Return [X, Y] of the center of cell containing provided text 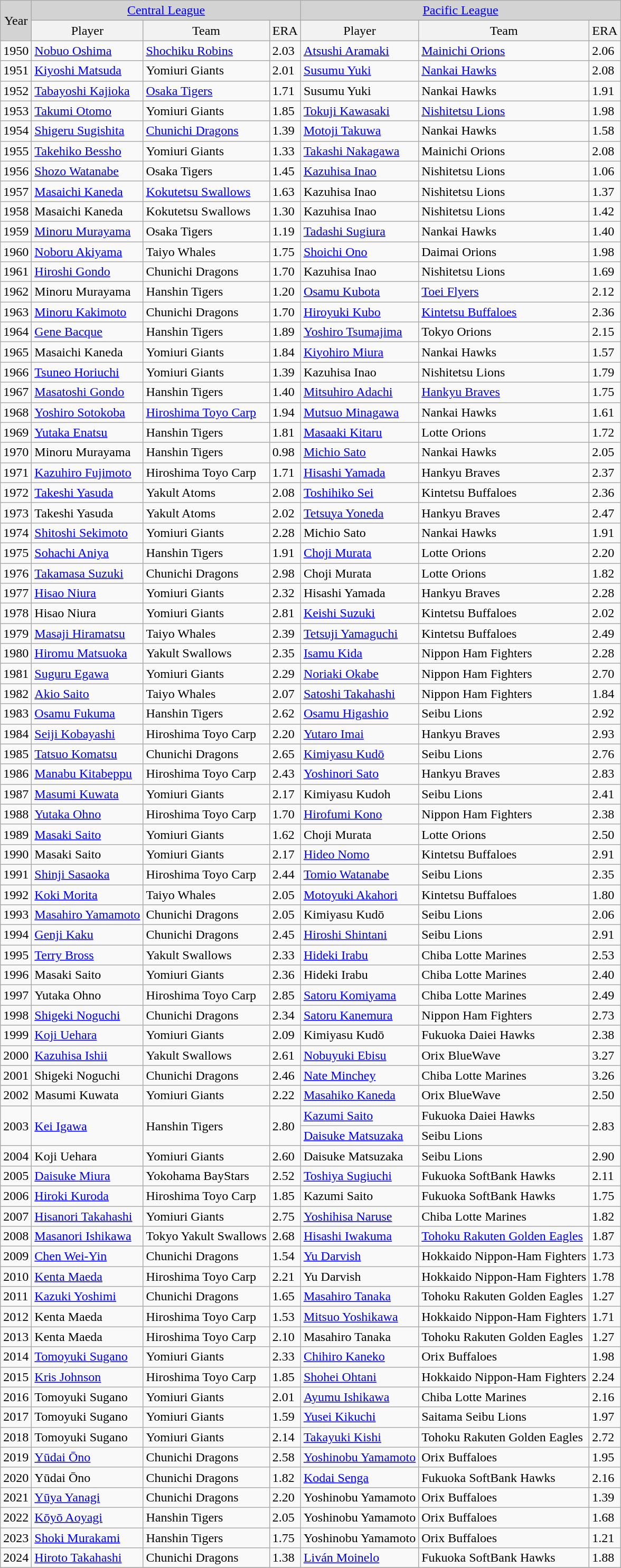
2.32 [285, 593]
1994 [16, 935]
Pacific League [460, 11]
1.89 [285, 332]
1988 [16, 814]
Motoji Takuwa [359, 131]
2.58 [285, 1457]
2.11 [605, 1176]
Kazuhisa Ishii [88, 1055]
Mitsuhiro Adachi [359, 392]
Liván Moinelo [359, 1558]
2006 [16, 1196]
2012 [16, 1317]
2.03 [285, 51]
Minoru Kakimoto [88, 312]
1964 [16, 332]
2020 [16, 1477]
2010 [16, 1277]
Gene Bacque [88, 332]
1.78 [605, 1277]
2.61 [285, 1055]
2.22 [285, 1095]
1958 [16, 211]
1960 [16, 252]
1973 [16, 513]
1.73 [605, 1257]
1.57 [605, 352]
Shitoshi Sekimoto [88, 533]
2.47 [605, 513]
1995 [16, 955]
1993 [16, 915]
Nobuyuki Ebisu [359, 1055]
2022 [16, 1517]
Tokyo Orions [504, 332]
1.72 [605, 432]
Osamu Fukuma [88, 714]
2021 [16, 1497]
1.58 [605, 131]
2.37 [605, 473]
1975 [16, 553]
1991 [16, 874]
Akio Saito [88, 694]
1996 [16, 975]
1.81 [285, 432]
2.40 [605, 975]
Takehiko Bessho [88, 151]
2.75 [285, 1216]
2013 [16, 1337]
Yokohama BayStars [206, 1176]
2.60 [285, 1156]
Isamu Kida [359, 654]
1967 [16, 392]
1977 [16, 593]
2.53 [605, 955]
2.29 [285, 674]
2.73 [605, 1015]
Chen Wei-Yin [88, 1257]
Takashi Nakagawa [359, 151]
Nobuo Oshima [88, 51]
Genji Kaku [88, 935]
Daisuke Miura [88, 1176]
Osamu Higashio [359, 714]
2.45 [285, 935]
Hiromu Matsuoka [88, 654]
1.42 [605, 211]
1968 [16, 412]
1986 [16, 774]
1950 [16, 51]
Manabu Kitabeppu [88, 774]
1.95 [605, 1457]
2.85 [285, 995]
1999 [16, 1035]
Takumi Otomo [88, 111]
1.59 [285, 1417]
2008 [16, 1236]
1969 [16, 432]
1982 [16, 694]
1961 [16, 272]
Koki Morita [88, 895]
Shochiku Robins [206, 51]
1.94 [285, 412]
Osamu Kubota [359, 292]
1.21 [605, 1538]
1.20 [285, 292]
3.26 [605, 1075]
2.68 [285, 1236]
Yutaro Imai [359, 734]
Mutsuo Minagawa [359, 412]
1956 [16, 171]
Yusei Kikuchi [359, 1417]
2.65 [285, 754]
1978 [16, 613]
Toshiya Sugiuchi [359, 1176]
Saitama Seibu Lions [504, 1417]
2000 [16, 1055]
1954 [16, 131]
Satoshi Takahashi [359, 694]
2011 [16, 1297]
1.06 [605, 171]
Kei Igawa [88, 1126]
1976 [16, 573]
Satoru Kanemura [359, 1015]
1.19 [285, 231]
Masanori Ishikawa [88, 1236]
Hideo Nomo [359, 854]
Kiyoshi Matsuda [88, 71]
Kazuhiro Fujimoto [88, 473]
Central League [166, 11]
2009 [16, 1257]
1971 [16, 473]
2.21 [285, 1277]
Keishi Suzuki [359, 613]
1.38 [285, 1558]
1.37 [605, 191]
2.43 [285, 774]
2.52 [285, 1176]
1963 [16, 312]
1.61 [605, 412]
2.81 [285, 613]
1.54 [285, 1257]
Kodai Senga [359, 1477]
Takayuki Kishi [359, 1437]
Hiroki Kuroda [88, 1196]
Tomio Watanabe [359, 874]
1983 [16, 714]
1972 [16, 493]
1.63 [285, 191]
Terry Bross [88, 955]
2.72 [605, 1437]
Shinji Sasaoka [88, 874]
1979 [16, 634]
2004 [16, 1156]
Shoichi Ono [359, 252]
2.62 [285, 714]
2.07 [285, 694]
Shohei Ohtani [359, 1377]
Yoshinori Sato [359, 774]
2.80 [285, 1126]
Masahiro Yamamoto [88, 915]
Masaaki Kitaru [359, 432]
2.98 [285, 573]
2018 [16, 1437]
Tadashi Sugiura [359, 231]
1.97 [605, 1417]
1959 [16, 231]
Yūya Yanagi [88, 1497]
Daimai Orions [504, 252]
1998 [16, 1015]
Hiroshi Gondo [88, 272]
Masaji Hiramatsu [88, 634]
2016 [16, 1397]
1955 [16, 151]
1.30 [285, 211]
2.09 [285, 1035]
Yutaka Enatsu [88, 432]
1990 [16, 854]
1.33 [285, 151]
2.10 [285, 1337]
Toei Flyers [504, 292]
0.98 [285, 452]
Tetsuya Yoneda [359, 513]
Yoshiro Sotokoba [88, 412]
Noboru Akiyama [88, 252]
1985 [16, 754]
Hirofumi Kono [359, 814]
Motoyuki Akahori [359, 895]
Tabayoshi Kajioka [88, 91]
2.24 [605, 1377]
Satoru Komiyama [359, 995]
2001 [16, 1075]
1.87 [605, 1236]
1974 [16, 533]
2.14 [285, 1437]
Hiroshi Shintani [359, 935]
1.65 [285, 1297]
2.12 [605, 292]
Ayumu Ishikawa [359, 1397]
1951 [16, 71]
Toshihiko Sei [359, 493]
2.93 [605, 734]
Kazuki Yoshimi [88, 1297]
2002 [16, 1095]
Tetsuji Yamaguchi [359, 634]
Masahiko Kaneda [359, 1095]
2024 [16, 1558]
1.62 [285, 834]
1.88 [605, 1558]
1970 [16, 452]
1952 [16, 91]
1984 [16, 734]
2.15 [605, 332]
1.69 [605, 272]
Atsushi Aramaki [359, 51]
Year [16, 21]
2.34 [285, 1015]
Nate Minchey [359, 1075]
Tokuji Kawasaki [359, 111]
Noriaki Okabe [359, 674]
Yoshiro Tsumajima [359, 332]
2017 [16, 1417]
1987 [16, 794]
1957 [16, 191]
Kōyō Aoyagi [88, 1517]
2019 [16, 1457]
Hiroyuki Kubo [359, 312]
1962 [16, 292]
2.44 [285, 874]
2.41 [605, 794]
Shozo Watanabe [88, 171]
2005 [16, 1176]
Yoshihisa Naruse [359, 1216]
1989 [16, 834]
2007 [16, 1216]
Tokyo Yakult Swallows [206, 1236]
2.90 [605, 1156]
2014 [16, 1357]
Sohachi Aniya [88, 553]
2.46 [285, 1075]
1.80 [605, 895]
1.45 [285, 171]
Hiroto Takahashi [88, 1558]
2.39 [285, 634]
Kris Johnson [88, 1377]
Masatoshi Gondo [88, 392]
2.92 [605, 714]
2.70 [605, 674]
Seiji Kobayashi [88, 734]
1966 [16, 372]
Tsuneo Horiuchi [88, 372]
1.79 [605, 372]
2023 [16, 1538]
1953 [16, 111]
Tatsuo Komatsu [88, 754]
3.27 [605, 1055]
Suguru Egawa [88, 674]
Shoki Murakami [88, 1538]
Chihiro Kaneko [359, 1357]
Kiyohiro Miura [359, 352]
Hisanori Takahashi [88, 1216]
Takamasa Suzuki [88, 573]
1992 [16, 895]
Mitsuo Yoshikawa [359, 1317]
1.53 [285, 1317]
2.76 [605, 754]
Kimiyasu Kudoh [359, 794]
1965 [16, 352]
Hisashi Iwakuma [359, 1236]
2003 [16, 1126]
1981 [16, 674]
1997 [16, 995]
Shigeru Sugishita [88, 131]
1980 [16, 654]
1.68 [605, 1517]
2015 [16, 1377]
